Return [X, Y] of the center of cell containing provided text 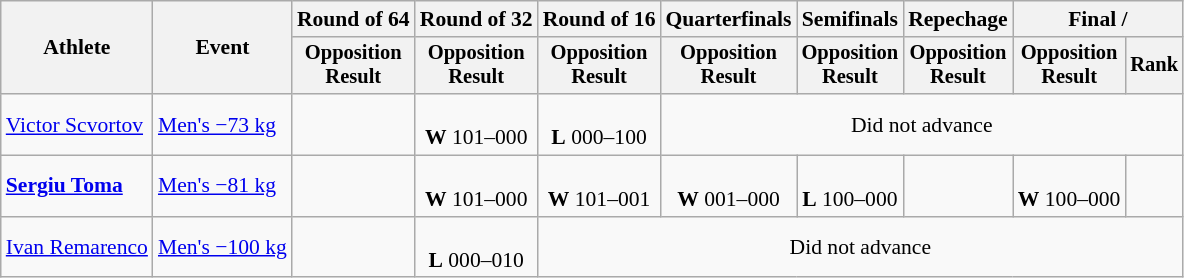
Round of 32 [476, 19]
Event [222, 48]
Victor Scvortov [77, 124]
Men's −73 kg [222, 124]
Men's −81 kg [222, 186]
Ivan Remarenco [77, 248]
Final / [1098, 19]
Men's −100 kg [222, 248]
Athlete [77, 48]
W 100–000 [1070, 186]
Round of 64 [354, 19]
Repechage [958, 19]
W 101–001 [600, 186]
Semifinals [850, 19]
Round of 16 [600, 19]
Rank [1154, 66]
L 000–010 [476, 248]
L 100–000 [850, 186]
Quarterfinals [728, 19]
Sergiu Toma [77, 186]
W 001–000 [728, 186]
L 000–100 [600, 124]
